Extract the [X, Y] coordinate from the center of the cell holding the provided text.  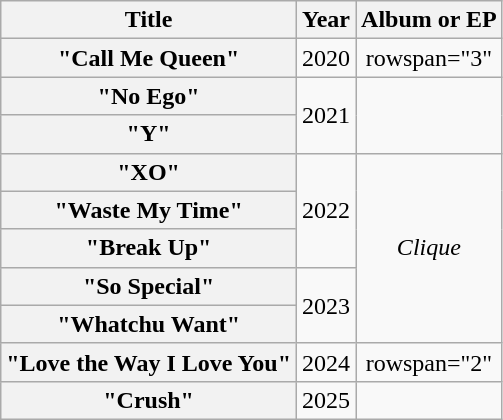
"Waste My Time" [149, 210]
2020 [326, 58]
"Crush" [149, 400]
2023 [326, 305]
"Y" [149, 134]
Album or EP [430, 20]
2024 [326, 362]
"Love the Way I Love You" [149, 362]
"XO" [149, 172]
"So Special" [149, 286]
"Whatchu Want" [149, 324]
"Call Me Queen" [149, 58]
2025 [326, 400]
"Break Up" [149, 248]
2021 [326, 115]
Year [326, 20]
rowspan="3" [430, 58]
rowspan="2" [430, 362]
2022 [326, 210]
"No Ego" [149, 96]
Title [149, 20]
Clique [430, 248]
